Return [X, Y] of the center of cell containing provided text 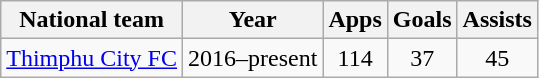
37 [422, 58]
National team [92, 20]
Assists [497, 20]
Apps [355, 20]
45 [497, 58]
2016–present [253, 58]
114 [355, 58]
Year [253, 20]
Thimphu City FC [92, 58]
Goals [422, 20]
